Search for the cell housing the specified text and yield its [X, Y] center coordinate. 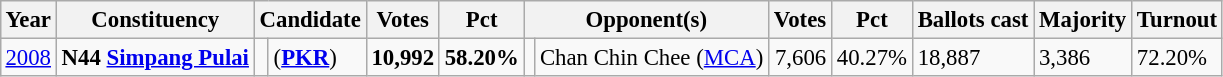
7,606 [800, 57]
3,386 [1083, 57]
10,992 [402, 57]
(PKR) [317, 57]
2008 [28, 57]
40.27% [872, 57]
Chan Chin Chee (MCA) [652, 57]
Opponent(s) [646, 20]
72.20% [1178, 57]
Constituency [155, 20]
Majority [1083, 20]
Year [28, 20]
58.20% [482, 57]
Turnout [1178, 20]
18,887 [972, 57]
Ballots cast [972, 20]
N44 Simpang Pulai [155, 57]
Candidate [310, 20]
